Return (X, Y) of the center of cell containing provided text 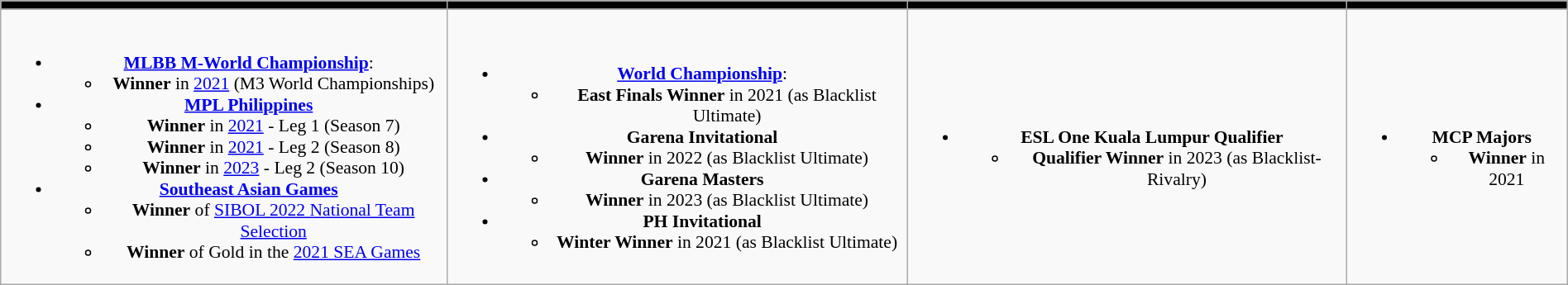
ESL One Kuala Lumpur QualifierQualifier Winner in 2023 (as Blacklist-Rivalry) (1128, 147)
MCP MajorsWinner in 2021 (1457, 147)
